Search for the cell housing the specified text and yield its [X, Y] center coordinate. 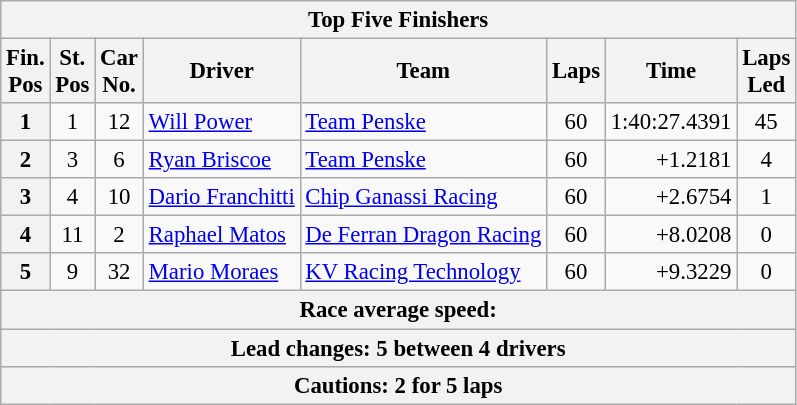
+8.0208 [670, 235]
+1.2181 [670, 160]
Raphael Matos [222, 235]
Top Five Finishers [398, 20]
Cautions: 2 for 5 laps [398, 385]
KV Racing Technology [424, 273]
+2.6754 [670, 197]
LapsLed [766, 72]
11 [72, 235]
Dario Franchitti [222, 197]
Fin.Pos [26, 72]
CarNo. [120, 72]
Race average speed: [398, 310]
9 [72, 273]
Team [424, 72]
Chip Ganassi Racing [424, 197]
Lead changes: 5 between 4 drivers [398, 348]
1:40:27.4391 [670, 122]
10 [120, 197]
+9.3229 [670, 273]
5 [26, 273]
45 [766, 122]
32 [120, 273]
12 [120, 122]
Mario Moraes [222, 273]
De Ferran Dragon Racing [424, 235]
St.Pos [72, 72]
Driver [222, 72]
6 [120, 160]
Will Power [222, 122]
Time [670, 72]
Laps [576, 72]
Ryan Briscoe [222, 160]
